Determine the (x, y) coordinate at the center of the cell enclosing the given text.  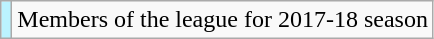
Members of the league for 2017-18 season (223, 20)
